From the cell containing the given text, extract its center point as (X, Y) coordinate. 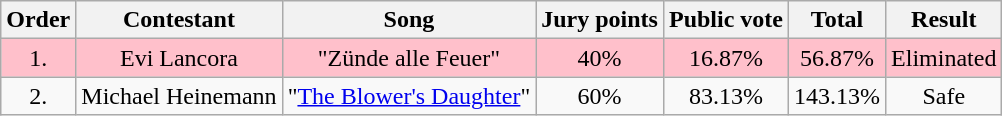
Public vote (726, 20)
Michael Heinemann (179, 96)
16.87% (726, 58)
Eliminated (944, 58)
Safe (944, 96)
40% (600, 58)
Evi Lancora (179, 58)
Result (944, 20)
Total (838, 20)
"The Blower's Daughter" (409, 96)
2. (38, 96)
83.13% (726, 96)
1. (38, 58)
143.13% (838, 96)
60% (600, 96)
Contestant (179, 20)
Order (38, 20)
56.87% (838, 58)
Song (409, 20)
"Zünde alle Feuer" (409, 58)
Jury points (600, 20)
